Pinpoint the cell where the given text exists, returning its [x, y] midpoint coordinate. 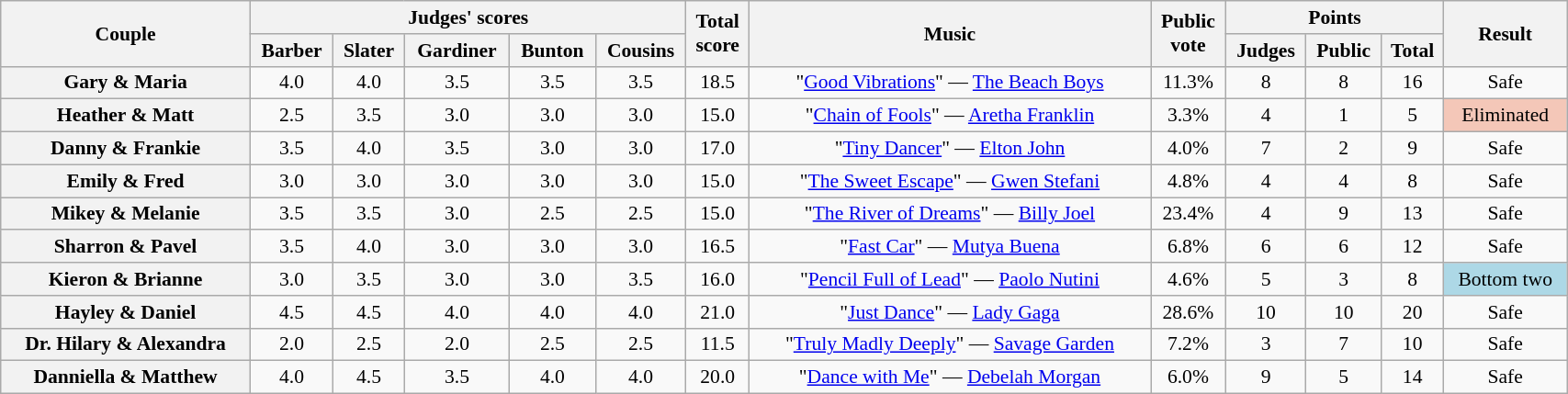
18.5 [717, 83]
"Just Dance" — Lady Gaga [950, 312]
"Good Vibrations" — The Beach Boys [950, 83]
Dr. Hilary & Alexandra [126, 344]
3.3% [1189, 116]
Slater [369, 51]
16.5 [717, 247]
20 [1413, 312]
Judges [1266, 51]
11.5 [717, 344]
6.0% [1189, 377]
4.6% [1189, 279]
"Fast Car" — Mutya Buena [950, 247]
"Truly Madly Deeply" — Savage Garden [950, 344]
Danny & Frankie [126, 149]
4.8% [1189, 181]
12 [1413, 247]
6.8% [1189, 247]
Music [950, 33]
16.0 [717, 279]
13 [1413, 214]
17.0 [717, 149]
"The River of Dreams" — Billy Joel [950, 214]
Total [1413, 51]
Public [1344, 51]
Danniella & Matthew [126, 377]
20.0 [717, 377]
1 [1344, 116]
7.2% [1189, 344]
Totalscore [717, 33]
21.0 [717, 312]
Bottom two [1506, 279]
11.3% [1189, 83]
Eliminated [1506, 116]
Heather & Matt [126, 116]
4.0% [1189, 149]
Barber [291, 51]
Points [1334, 17]
"Pencil Full of Lead" — Paolo Nutini [950, 279]
Cousins [641, 51]
Mikey & Melanie [126, 214]
Judges' scores [468, 17]
Couple [126, 33]
Bunton [553, 51]
Gardiner [457, 51]
Publicvote [1189, 33]
Kieron & Brianne [126, 279]
"Dance with Me" — Debelah Morgan [950, 377]
Hayley & Daniel [126, 312]
23.4% [1189, 214]
"The Sweet Escape" — Gwen Stefani [950, 181]
Gary & Maria [126, 83]
"Chain of Fools" — Aretha Franklin [950, 116]
Result [1506, 33]
14 [1413, 377]
Emily & Fred [126, 181]
2 [1344, 149]
28.6% [1189, 312]
16 [1413, 83]
"Tiny Dancer" — Elton John [950, 149]
Sharron & Pavel [126, 247]
